Identify which cell holds the provided text, then report its [X, Y] central coordinate. 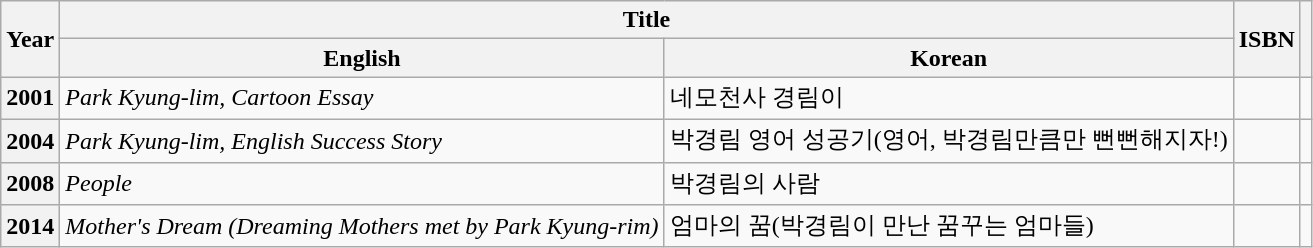
엄마의 꿈(박경림이 만난 꿈꾸는 엄마들) [948, 226]
Park Kyung-lim, English Success Story [362, 140]
English [362, 58]
ISBN [1266, 39]
2001 [30, 98]
박경림의 사람 [948, 184]
Korean [948, 58]
2014 [30, 226]
Title [646, 20]
2004 [30, 140]
Park Kyung-lim, Cartoon Essay [362, 98]
박경림 영어 성공기(영어, 박경림만큼만 뻔뻔해지자!) [948, 140]
Year [30, 39]
People [362, 184]
네모천사 경림이 [948, 98]
Mother's Dream (Dreaming Mothers met by Park Kyung-rim) [362, 226]
2008 [30, 184]
